Identify which cell holds the provided text, then report its [X, Y] central coordinate. 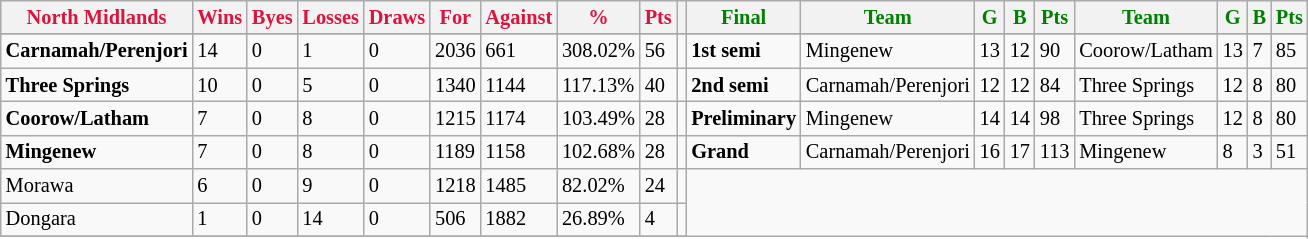
1218 [455, 186]
82.02% [598, 186]
103.49% [598, 118]
90 [1054, 51]
1882 [520, 219]
North Midlands [97, 17]
2036 [455, 51]
661 [520, 51]
Final [744, 17]
9 [330, 186]
4 [658, 219]
Draws [397, 17]
Dongara [97, 219]
Byes [272, 17]
26.89% [598, 219]
Against [520, 17]
102.68% [598, 152]
1174 [520, 118]
1340 [455, 85]
Preliminary [744, 118]
117.13% [598, 85]
% [598, 17]
113 [1054, 152]
51 [1290, 152]
2nd semi [744, 85]
16 [990, 152]
98 [1054, 118]
1st semi [744, 51]
For [455, 17]
1189 [455, 152]
84 [1054, 85]
56 [658, 51]
3 [1260, 152]
506 [455, 219]
24 [658, 186]
Wins [220, 17]
1158 [520, 152]
1485 [520, 186]
Losses [330, 17]
10 [220, 85]
308.02% [598, 51]
Grand [744, 152]
40 [658, 85]
6 [220, 186]
85 [1290, 51]
Morawa [97, 186]
1215 [455, 118]
17 [1020, 152]
1144 [520, 85]
5 [330, 85]
